Provide the (x, y) coordinate of the cell's center where the given text is located.  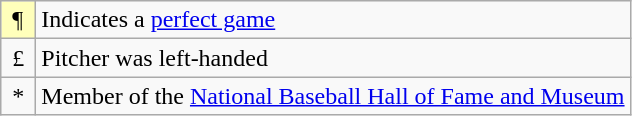
Indicates a perfect game (333, 20)
Member of the National Baseball Hall of Fame and Museum (333, 96)
* (18, 96)
¶ (18, 20)
Pitcher was left-handed (333, 58)
£ (18, 58)
